Search for the cell housing the specified text and yield its (x, y) center coordinate. 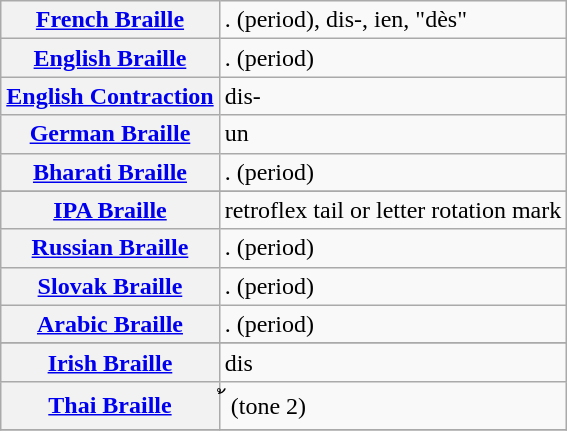
Russian Braille (110, 248)
German Braille (110, 134)
Slovak Braille (110, 286)
retroflex tail or letter rotation mark (393, 210)
un (393, 134)
IPA Braille (110, 210)
Irish Braille (110, 362)
. (period), dis-, ien, "dès" (393, 20)
Arabic Braille (110, 324)
English Contraction (110, 96)
dis (393, 362)
French Braille (110, 20)
Bharati Braille (110, 172)
้ (tone 2) (393, 406)
Thai Braille (110, 406)
dis- (393, 96)
English Braille (110, 58)
